Find where the given text appears and provide that cell's center as (X, Y) coordinate. 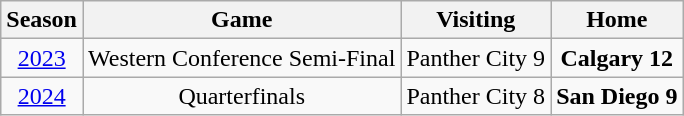
Quarterfinals (241, 96)
Panther City 9 (476, 58)
San Diego 9 (617, 96)
Home (617, 20)
Panther City 8 (476, 96)
Visiting (476, 20)
2023 (42, 58)
Calgary 12 (617, 58)
Game (241, 20)
Season (42, 20)
Western Conference Semi-Final (241, 58)
2024 (42, 96)
